Extract the [X, Y] coordinate from the center of the cell holding the provided text.  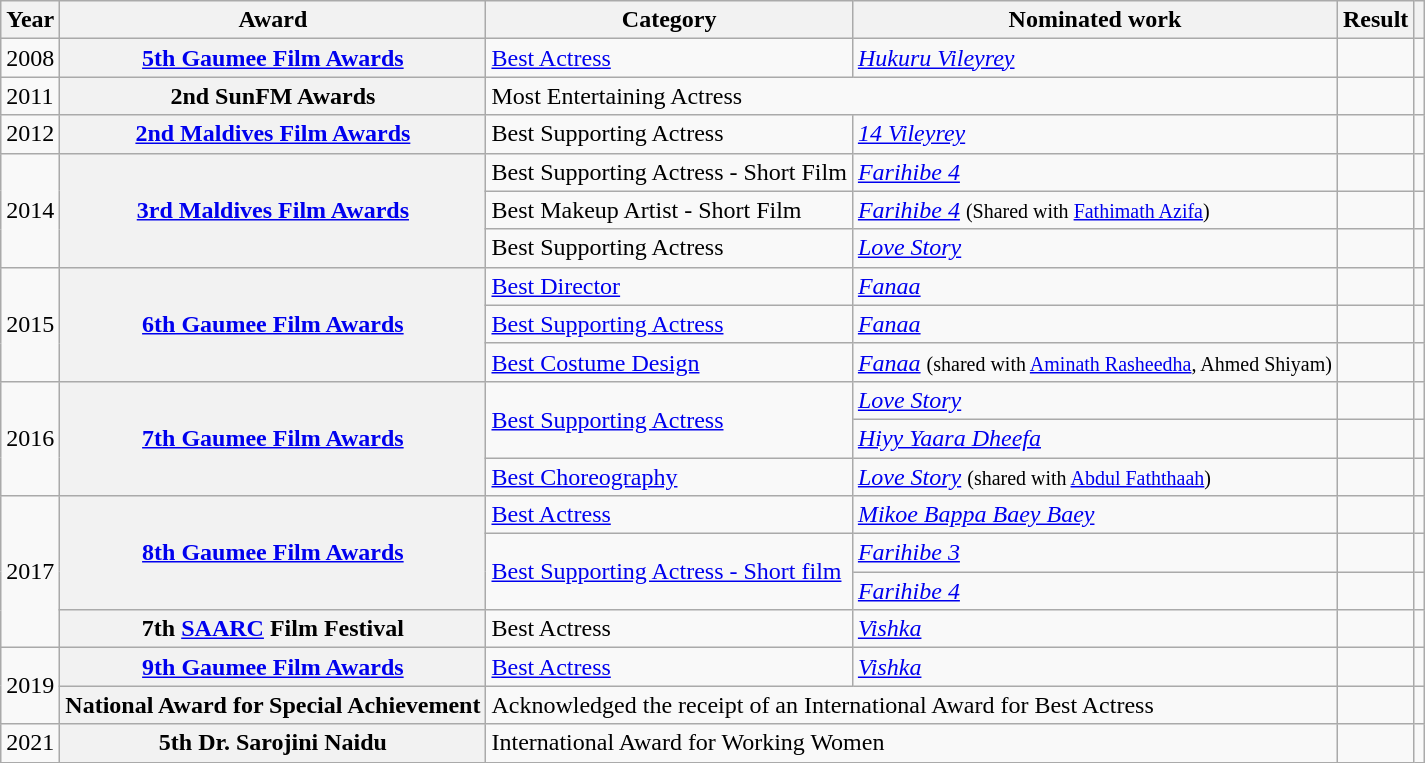
Fanaa (shared with Aminath Rasheedha, Ahmed Shiyam) [1094, 362]
Most Entertaining Actress [912, 96]
2nd SunFM Awards [273, 96]
Farihibe 4 (Shared with Fathimath Azifa) [1094, 210]
Award [273, 20]
2017 [30, 572]
2019 [30, 686]
Result [1375, 20]
Best Supporting Actress - Short Film [669, 172]
Hukuru Vileyrey [1094, 58]
Hiyy Yaara Dheefa [1094, 438]
International Award for Working Women [912, 743]
2011 [30, 96]
Farihibe 3 [1094, 553]
2014 [30, 210]
Best Choreography [669, 477]
Best Makeup Artist - Short Film [669, 210]
2nd Maldives Film Awards [273, 134]
7th SAARC Film Festival [273, 629]
5th Gaumee Film Awards [273, 58]
2012 [30, 134]
Category [669, 20]
Year [30, 20]
14 Vileyrey [1094, 134]
Nominated work [1094, 20]
Mikoe Bappa Baey Baey [1094, 515]
9th Gaumee Film Awards [273, 667]
Acknowledged the receipt of an International Award for Best Actress [912, 705]
2015 [30, 324]
6th Gaumee Film Awards [273, 324]
Best Costume Design [669, 362]
Love Story (shared with Abdul Faththaah) [1094, 477]
Best Director [669, 286]
2008 [30, 58]
7th Gaumee Film Awards [273, 438]
National Award for Special Achievement [273, 705]
5th Dr. Sarojini Naidu [273, 743]
2021 [30, 743]
2016 [30, 438]
8th Gaumee Film Awards [273, 553]
3rd Maldives Film Awards [273, 210]
Best Supporting Actress - Short film [669, 572]
